Find where the given text appears and provide that cell's center as (x, y) coordinate. 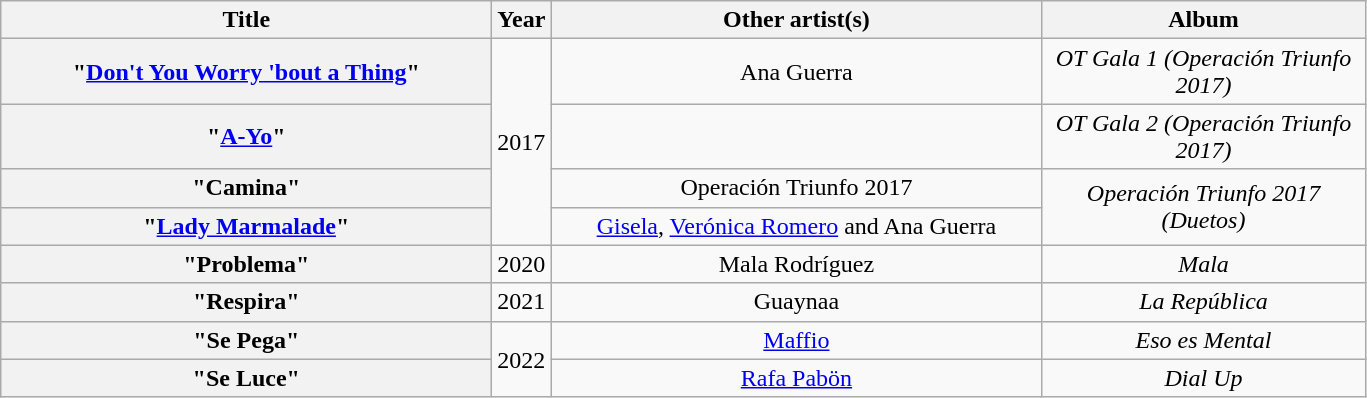
"Se Pega" (246, 340)
2021 (522, 302)
"A-Yo" (246, 136)
2020 (522, 264)
Rafa Pabön (796, 378)
OT Gala 2 (Operación Triunfo 2017) (1204, 136)
2017 (522, 142)
Ana Guerra (796, 72)
"Se Luce" (246, 378)
"Problema" (246, 264)
Guaynaa (796, 302)
Album (1204, 20)
Mala (1204, 264)
"Camina" (246, 188)
Eso es Mental (1204, 340)
"Respira" (246, 302)
La República (1204, 302)
2022 (522, 359)
Maffio (796, 340)
Operación Triunfo 2017 (796, 188)
"Don't You Worry 'bout a Thing" (246, 72)
Title (246, 20)
Operación Triunfo 2017 (Duetos) (1204, 207)
Mala Rodríguez (796, 264)
Dial Up (1204, 378)
Gisela, Verónica Romero and Ana Guerra (796, 226)
OT Gala 1 (Operación Triunfo 2017) (1204, 72)
Other artist(s) (796, 20)
Year (522, 20)
"Lady Marmalade" (246, 226)
